Return [X, Y] of the center of cell containing provided text 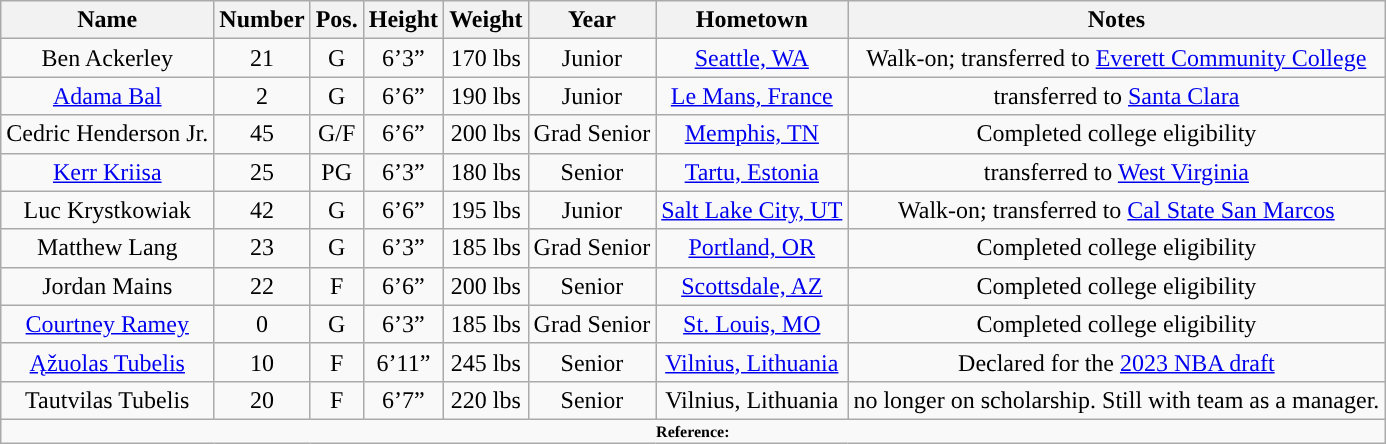
Pos. [336, 20]
Salt Lake City, UT [752, 210]
Ąžuolas Tubelis [108, 362]
10 [262, 362]
Tartu, Estonia [752, 172]
Cedric Henderson Jr. [108, 134]
Hometown [752, 20]
6’7” [403, 400]
245 lbs [486, 362]
Adama Bal [108, 96]
Walk-on; transferred to Everett Community College [1116, 58]
transferred to West Virginia [1116, 172]
St. Louis, MO [752, 324]
Seattle, WA [752, 58]
Tautvilas Tubelis [108, 400]
Walk-on; transferred to Cal State San Marcos [1116, 210]
Kerr Kriisa [108, 172]
Height [403, 20]
Le Mans, France [752, 96]
Name [108, 20]
Declared for the 2023 NBA draft [1116, 362]
Number [262, 20]
Weight [486, 20]
Scottsdale, AZ [752, 286]
Year [592, 20]
220 lbs [486, 400]
Memphis, TN [752, 134]
transferred to Santa Clara [1116, 96]
170 lbs [486, 58]
G/F [336, 134]
Jordan Mains [108, 286]
no longer on scholarship. Still with team as a manager. [1116, 400]
45 [262, 134]
25 [262, 172]
22 [262, 286]
6’11” [403, 362]
Courtney Ramey [108, 324]
Reference: [693, 431]
180 lbs [486, 172]
42 [262, 210]
Ben Ackerley [108, 58]
Matthew Lang [108, 248]
Luc Krystkowiak [108, 210]
Portland, OR [752, 248]
190 lbs [486, 96]
195 lbs [486, 210]
0 [262, 324]
21 [262, 58]
2 [262, 96]
20 [262, 400]
Notes [1116, 20]
PG [336, 172]
23 [262, 248]
